For the text-containing cell, return its midpoint in [x, y] coordinate format. 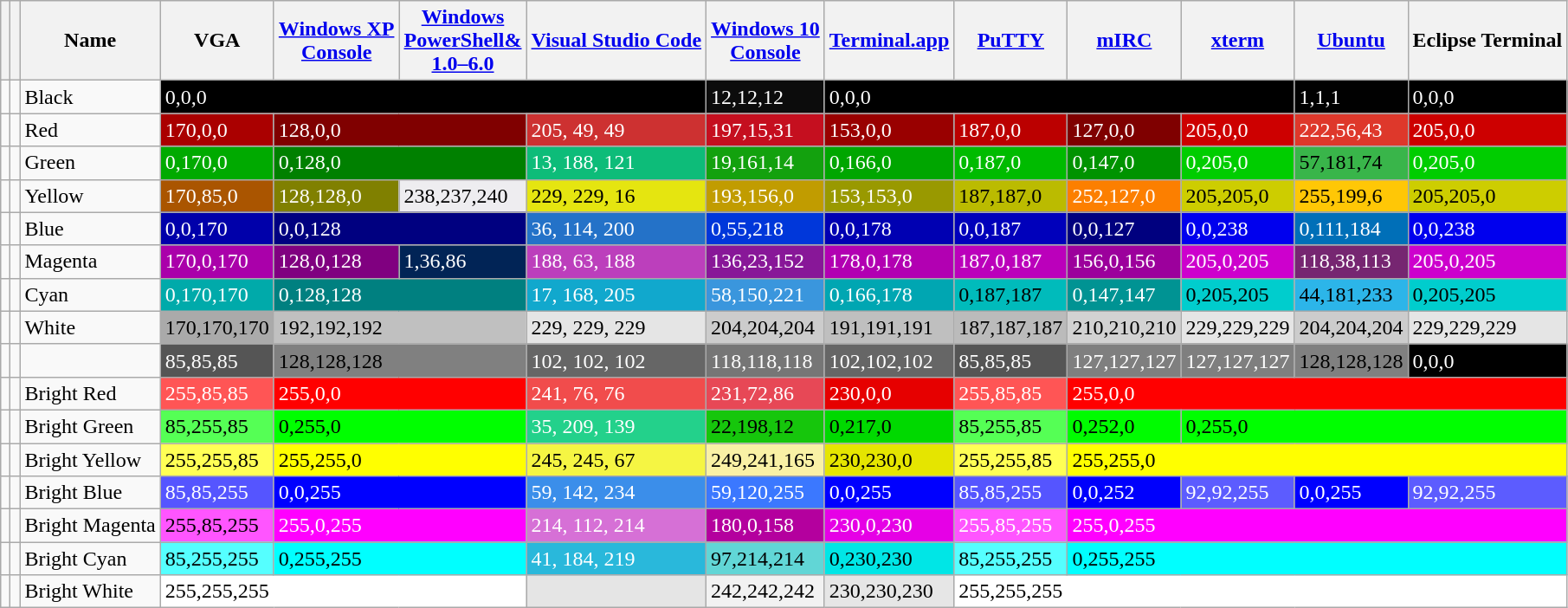
230,0,0 [889, 393]
Ubuntu [1351, 41]
Blue [90, 229]
153,153,0 [889, 196]
Name [90, 41]
170,0,170 [216, 262]
59, 142, 234 [616, 493]
102,102,102 [889, 360]
Windows XPConsole [336, 41]
0,0,187 [1011, 229]
191,191,191 [889, 327]
0,0,178 [889, 229]
210,210,210 [1124, 327]
Bright White [90, 592]
170,0,0 [216, 130]
Red [90, 130]
249,241,165 [765, 460]
36, 114, 200 [616, 229]
0,147,0 [1124, 163]
Magenta [90, 262]
PuTTY [1011, 41]
12,12,12 [765, 97]
0,0,252 [1124, 493]
229, 229, 16 [616, 196]
Terminal.app [889, 41]
187,0,0 [1011, 130]
229, 229, 229 [616, 327]
127,0,0 [1124, 130]
231,72,86 [765, 393]
0,166,0 [889, 163]
Yellow [90, 196]
187,187,0 [1011, 196]
187,187,187 [1011, 327]
0,0,128 [400, 229]
230,0,230 [889, 526]
WindowsPowerShell&1.0–6.0 [462, 41]
178,0,178 [889, 262]
0,230,230 [889, 559]
0,187,187 [1011, 294]
19,161,14 [765, 163]
VGA [216, 41]
180,0,158 [765, 526]
0,147,147 [1124, 294]
Green [90, 163]
188, 63, 188 [616, 262]
0,111,184 [1351, 229]
Bright Blue [90, 493]
0,217,0 [889, 426]
156,0,156 [1124, 262]
0,0,127 [1124, 229]
128,0,0 [400, 130]
41, 184, 219 [616, 559]
197,15,31 [765, 130]
White [90, 327]
0,187,0 [1011, 163]
222,56,43 [1351, 130]
Bright Magenta [90, 526]
193,156,0 [765, 196]
xterm [1238, 41]
Bright Red [90, 393]
102, 102, 102 [616, 360]
Windows 10Console [765, 41]
59,120,255 [765, 493]
170,85,0 [216, 196]
0,252,0 [1124, 426]
252,127,0 [1124, 196]
170,170,170 [216, 327]
0,128,0 [400, 163]
245, 245, 67 [616, 460]
230,230,230 [889, 592]
255,199,6 [1351, 196]
187,0,187 [1011, 262]
214, 112, 214 [616, 526]
Bright Cyan [90, 559]
153,0,0 [889, 130]
0,55,218 [765, 229]
128,128,0 [336, 196]
58,150,221 [765, 294]
57,181,74 [1351, 163]
242,242,242 [765, 592]
mIRC [1124, 41]
Eclipse Terminal [1487, 41]
1,1,1 [1351, 97]
136,23,152 [765, 262]
230,230,0 [889, 460]
Cyan [90, 294]
97,214,214 [765, 559]
0,170,170 [216, 294]
118,38,113 [1351, 262]
0,166,178 [889, 294]
13, 188, 121 [616, 163]
35, 209, 139 [616, 426]
1,36,86 [462, 262]
Visual Studio Code [616, 41]
Black [90, 97]
Bright Yellow [90, 460]
0,170,0 [216, 163]
192,192,192 [400, 327]
238,237,240 [462, 196]
0,128,128 [400, 294]
44,181,233 [1351, 294]
Bright Green [90, 426]
22,198,12 [765, 426]
17, 168, 205 [616, 294]
0,0,170 [216, 229]
205, 49, 49 [616, 130]
118,118,118 [765, 360]
128,0,128 [336, 262]
241, 76, 76 [616, 393]
